Extract the (X, Y) coordinate from the center of the cell holding the provided text.  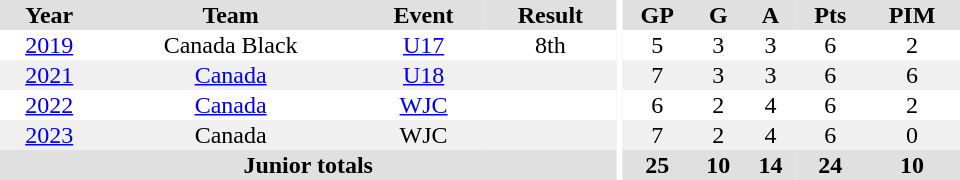
25 (657, 165)
0 (912, 135)
A (770, 15)
2019 (49, 45)
Event (424, 15)
14 (770, 165)
2023 (49, 135)
8th (550, 45)
Junior totals (308, 165)
2021 (49, 75)
Year (49, 15)
U18 (424, 75)
Canada Black (230, 45)
Result (550, 15)
Team (230, 15)
2022 (49, 105)
5 (657, 45)
PIM (912, 15)
24 (830, 165)
GP (657, 15)
Pts (830, 15)
U17 (424, 45)
G (718, 15)
